From the cell containing the given text, extract its center point as [X, Y] coordinate. 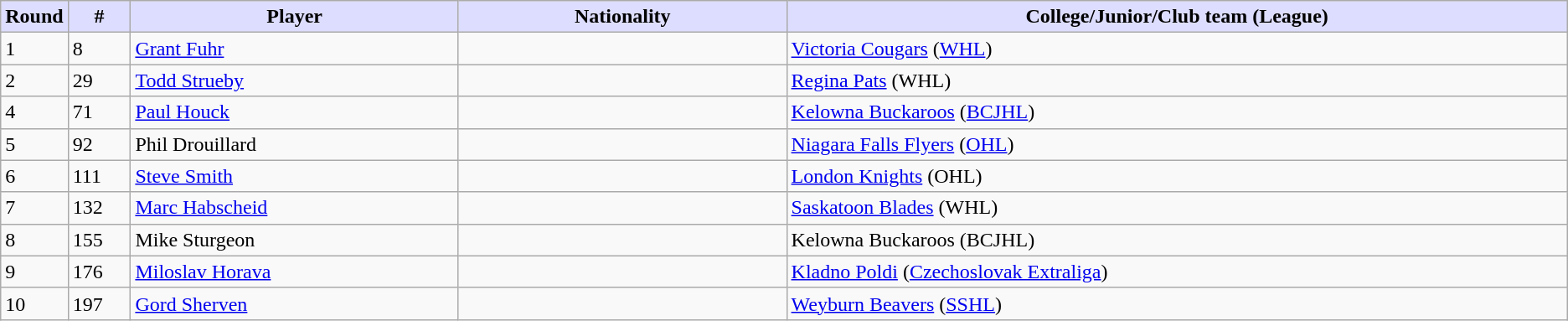
71 [99, 112]
London Knights (OHL) [1177, 176]
Steve Smith [295, 176]
92 [99, 144]
Todd Strueby [295, 80]
Miloslav Horava [295, 272]
Weyburn Beavers (SSHL) [1177, 303]
College/Junior/Club team (League) [1177, 17]
4 [34, 112]
132 [99, 208]
9 [34, 272]
Marc Habscheid [295, 208]
197 [99, 303]
Nationality [622, 17]
Grant Fuhr [295, 49]
# [99, 17]
Player [295, 17]
111 [99, 176]
155 [99, 240]
Saskatoon Blades (WHL) [1177, 208]
29 [99, 80]
Mike Sturgeon [295, 240]
Phil Drouillard [295, 144]
5 [34, 144]
1 [34, 49]
7 [34, 208]
Paul Houck [295, 112]
Victoria Cougars (WHL) [1177, 49]
176 [99, 272]
10 [34, 303]
Niagara Falls Flyers (OHL) [1177, 144]
2 [34, 80]
Regina Pats (WHL) [1177, 80]
Round [34, 17]
6 [34, 176]
Kladno Poldi (Czechoslovak Extraliga) [1177, 272]
Gord Sherven [295, 303]
